Determine the (X, Y) coordinate at the center of the cell enclosing the given text.  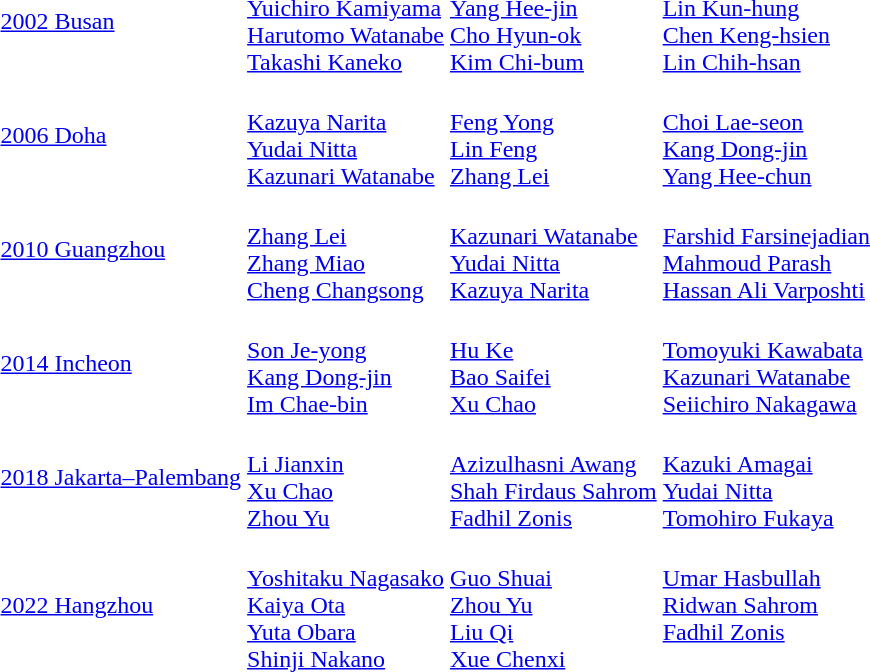
Li JianxinXu ChaoZhou Yu (346, 478)
Son Je-yongKang Dong-jinIm Chae-bin (346, 364)
Kazunari WatanabeYudai NittaKazuya Narita (554, 250)
Kazuya NaritaYudai NittaKazunari Watanabe (346, 136)
Hu KeBao SaifeiXu Chao (554, 364)
Feng YongLin FengZhang Lei (554, 136)
Zhang LeiZhang MiaoCheng Changsong (346, 250)
Azizulhasni AwangShah Firdaus SahromFadhil Zonis (554, 478)
